Return (X, Y) of the center of cell containing provided text 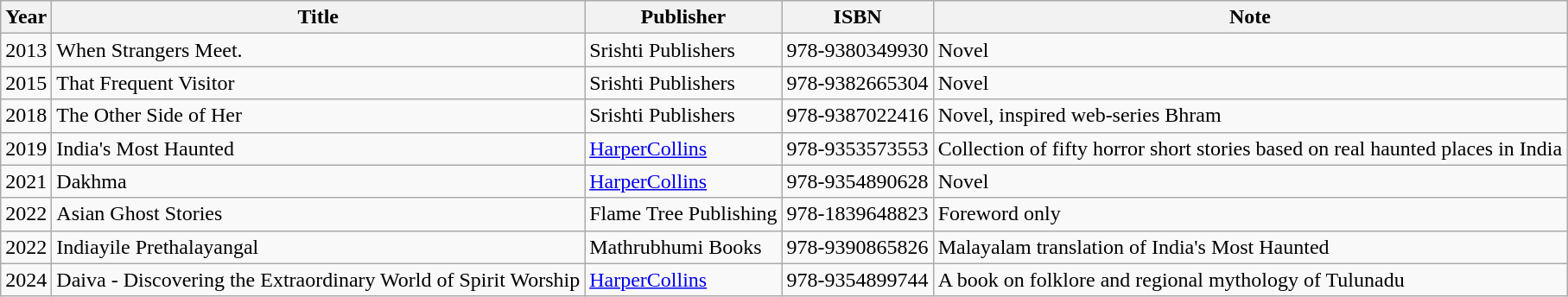
978-9380349930 (857, 50)
2021 (26, 181)
Title (318, 17)
Indiayile Prethalayangal (318, 247)
ISBN (857, 17)
That Frequent Visitor (318, 83)
2018 (26, 116)
2024 (26, 280)
978-1839648823 (857, 214)
978-9387022416 (857, 116)
978-9390865826 (857, 247)
Note (1250, 17)
Publisher (683, 17)
When Strangers Meet. (318, 50)
2015 (26, 83)
Asian Ghost Stories (318, 214)
978-9382665304 (857, 83)
978-9354890628 (857, 181)
978-9353573553 (857, 148)
Collection of fifty horror short stories based on real haunted places in India (1250, 148)
Foreword only (1250, 214)
Dakhma (318, 181)
Malayalam translation of India's Most Haunted (1250, 247)
Year (26, 17)
The Other Side of Her (318, 116)
2019 (26, 148)
India's Most Haunted (318, 148)
A book on folklore and regional mythology of Tulunadu (1250, 280)
978-9354899744 (857, 280)
Novel, inspired web-series Bhram (1250, 116)
2013 (26, 50)
Mathrubhumi Books (683, 247)
Flame Tree Publishing (683, 214)
Daiva - Discovering the Extraordinary World of Spirit Worship (318, 280)
